For the text-containing cell, return its midpoint in (X, Y) coordinate format. 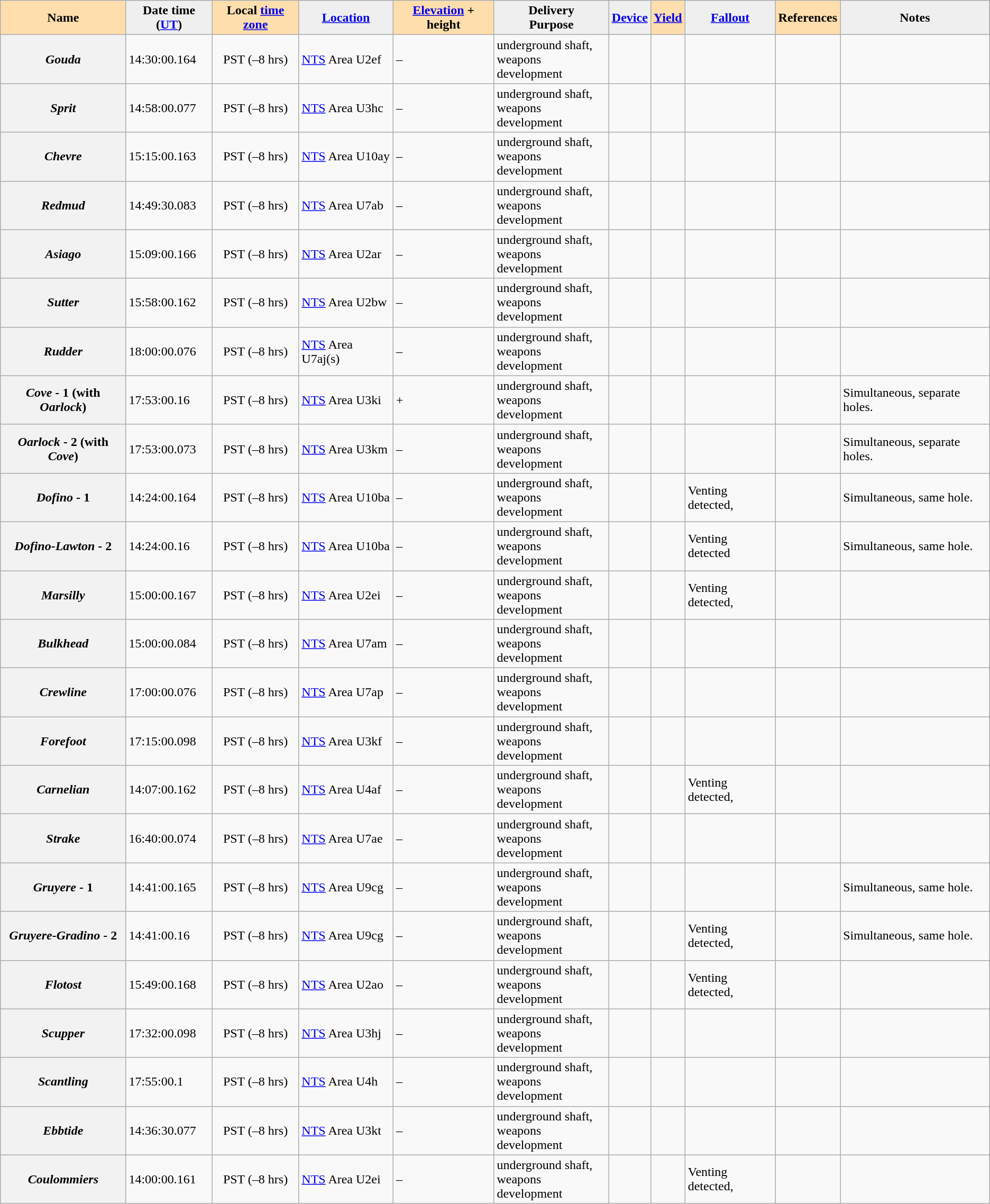
Venting detected (730, 546)
NTS Area U7ae (346, 838)
Rudder (63, 351)
NTS Area U3hj (346, 1033)
Bulkhead (63, 644)
Redmud (63, 205)
14:36:30.077 (169, 1130)
Ebbtide (63, 1130)
Cove - 1 (with Oarlock) (63, 400)
NTS Area U7ap (346, 692)
17:00:00.076 (169, 692)
NTS Area U4h (346, 1082)
14:00:00.161 (169, 1179)
NTS Area U2ef (346, 59)
Local time zone (255, 18)
15:00:00.167 (169, 595)
NTS Area U3kf (346, 741)
14:24:00.164 (169, 497)
NTS Area U7ab (346, 205)
NTS Area U7aj(s) (346, 351)
NTS Area U3ki (346, 400)
17:53:00.073 (169, 449)
NTS Area U2ar (346, 254)
Chevre (63, 157)
15:00:00.084 (169, 644)
15:49:00.168 (169, 984)
NTS Area U7am (346, 644)
15:58:00.162 (169, 303)
Name (63, 18)
Delivery Purpose (551, 18)
17:53:00.16 (169, 400)
15:09:00.166 (169, 254)
NTS Area U3km (346, 449)
14:41:00.165 (169, 887)
14:30:00.164 (169, 59)
15:15:00.163 (169, 157)
Oarlock - 2 (with Cove) (63, 449)
Device (629, 18)
Location (346, 18)
Marsilly (63, 595)
References (808, 18)
Coulommiers (63, 1179)
NTS Area U3kt (346, 1130)
Yield (667, 18)
Gouda (63, 59)
Strake (63, 838)
14:07:00.162 (169, 790)
17:55:00.1 (169, 1082)
Notes (915, 18)
14:58:00.077 (169, 108)
NTS Area U2bw (346, 303)
14:49:30.083 (169, 205)
Sutter (63, 303)
Scantling (63, 1082)
Carnelian (63, 790)
Elevation + height (443, 18)
Date time (UT) (169, 18)
NTS Area U10ay (346, 157)
+ (443, 400)
14:41:00.16 (169, 936)
Gruyere-Gradino - 2 (63, 936)
17:15:00.098 (169, 741)
NTS Area U2ao (346, 984)
Sprit (63, 108)
Fallout (730, 18)
Dofino-Lawton - 2 (63, 546)
Gruyere - 1 (63, 887)
16:40:00.074 (169, 838)
NTS Area U3hc (346, 108)
18:00:00.076 (169, 351)
Forefoot (63, 741)
17:32:00.098 (169, 1033)
NTS Area U4af (346, 790)
Flotost (63, 984)
Crewline (63, 692)
Asiago (63, 254)
Dofino - 1 (63, 497)
14:24:00.16 (169, 546)
Scupper (63, 1033)
